Output the (x, y) coordinate of the center of the cell containing the given text.  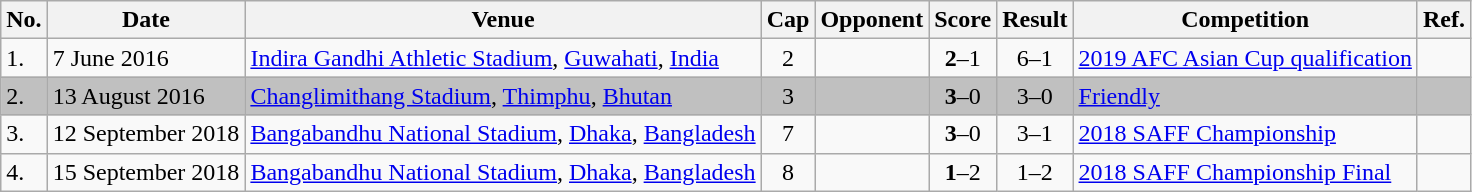
7 June 2016 (146, 58)
4. (24, 172)
2 (788, 58)
2. (24, 96)
2019 AFC Asian Cup qualification (1245, 58)
12 September 2018 (146, 134)
15 September 2018 (146, 172)
7 (788, 134)
Competition (1245, 20)
3–1 (1035, 134)
3 (788, 96)
Friendly (1245, 96)
Result (1035, 20)
Indira Gandhi Athletic Stadium, Guwahati, India (503, 58)
2018 SAFF Championship Final (1245, 172)
No. (24, 20)
3. (24, 134)
Date (146, 20)
6–1 (1035, 58)
13 August 2016 (146, 96)
2–1 (963, 58)
Opponent (872, 20)
Changlimithang Stadium, Thimphu, Bhutan (503, 96)
8 (788, 172)
Venue (503, 20)
Cap (788, 20)
Score (963, 20)
1. (24, 58)
Ref. (1444, 20)
2018 SAFF Championship (1245, 134)
